Return the (x, y) coordinate for the center point of the cell that contains the specified text.  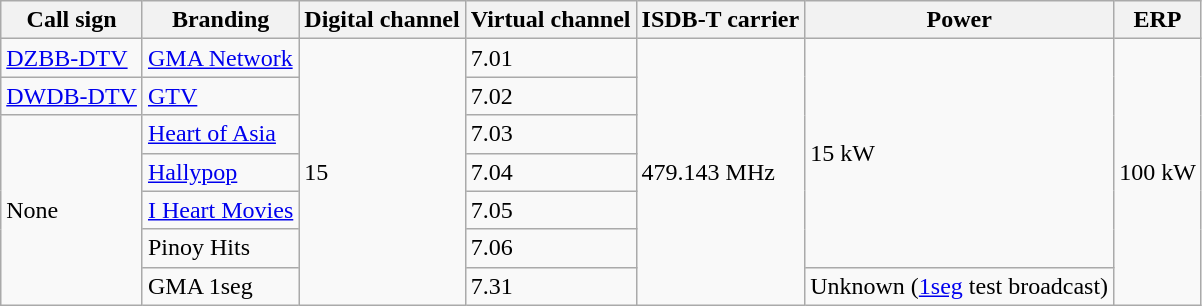
DZBB-DTV (72, 58)
100 kW (1158, 172)
15 kW (960, 153)
ISDB-T carrier (720, 20)
Pinoy Hits (220, 248)
Heart of Asia (220, 134)
Call sign (72, 20)
GTV (220, 96)
I Heart Movies (220, 210)
15 (382, 172)
479.143 MHz (720, 172)
7.05 (550, 210)
Virtual channel (550, 20)
None (72, 210)
Hallypop (220, 172)
Unknown (1seg test broadcast) (960, 286)
Digital channel (382, 20)
DWDB-DTV (72, 96)
7.02 (550, 96)
7.04 (550, 172)
ERP (1158, 20)
7.01 (550, 58)
GMA Network (220, 58)
7.06 (550, 248)
Branding (220, 20)
7.31 (550, 286)
7.03 (550, 134)
Power (960, 20)
GMA 1seg (220, 286)
